From the cell containing the given text, extract its center point as (X, Y) coordinate. 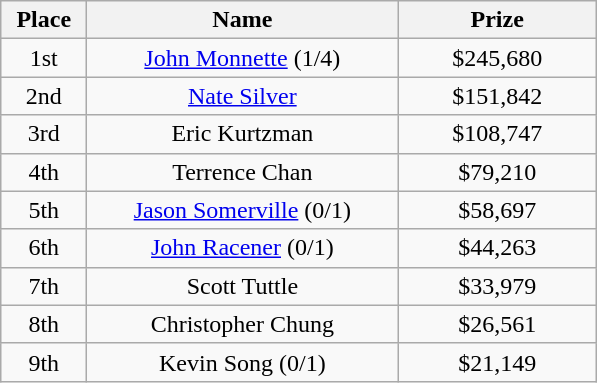
4th (44, 172)
Place (44, 20)
$108,747 (498, 134)
Name (242, 20)
$33,979 (498, 286)
Eric Kurtzman (242, 134)
9th (44, 362)
Jason Somerville (0/1) (242, 210)
1st (44, 58)
3rd (44, 134)
John Monnette (1/4) (242, 58)
Kevin Song (0/1) (242, 362)
Nate Silver (242, 96)
Prize (498, 20)
$79,210 (498, 172)
5th (44, 210)
6th (44, 248)
7th (44, 286)
Terrence Chan (242, 172)
$245,680 (498, 58)
Christopher Chung (242, 324)
$58,697 (498, 210)
Scott Tuttle (242, 286)
$44,263 (498, 248)
John Racener (0/1) (242, 248)
$26,561 (498, 324)
8th (44, 324)
$21,149 (498, 362)
$151,842 (498, 96)
2nd (44, 96)
